Capture the cell that displays the provided text and extract its (X, Y) central coordinate. 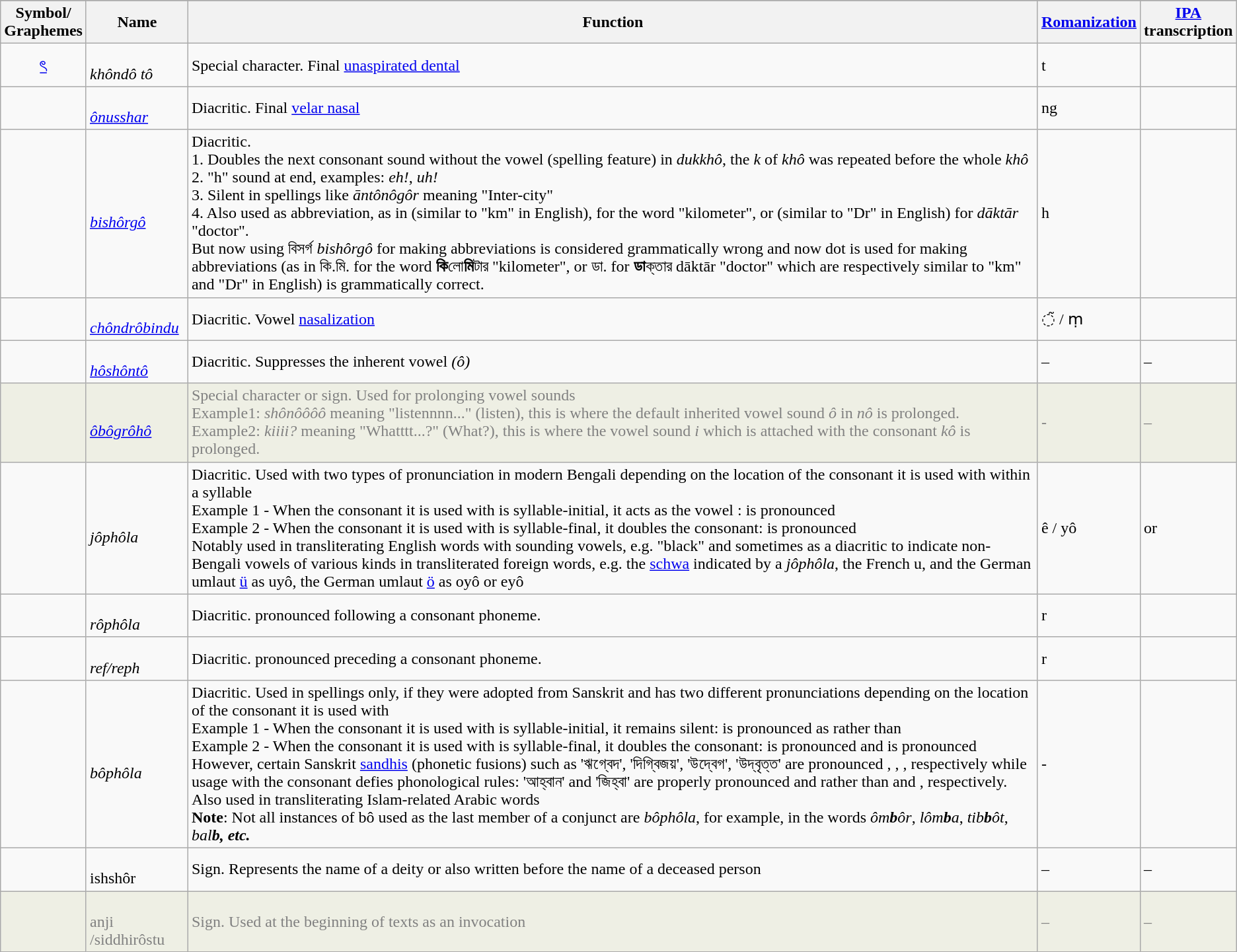
rôphôla (137, 616)
jôphôla (137, 528)
bôphôla (137, 764)
ৎ (44, 65)
t (1089, 65)
ng (1089, 108)
Diacritic. pronounced following a consonant phoneme. (613, 616)
bishôrgô (137, 213)
hôshôntô (137, 362)
Function (613, 22)
chôndrôbindu (137, 318)
Romanization (1089, 22)
Diacritic. pronounced preceding a consonant phoneme. (613, 658)
Diacritic. Suppresses the inherent vowel (ô) (613, 362)
ref/reph (137, 658)
ônusshar (137, 108)
h (1089, 213)
Sign. Represents the name of a deity or also written before the name of a deceased person (613, 869)
khôndô tô (137, 65)
anji /siddhirôstu (137, 921)
◌̃ / ṃ (1089, 318)
Special character. Final unaspirated dental (613, 65)
ôbôgrôhô (137, 423)
Sign. Used at the beginning of texts as an invocation (613, 921)
or (1188, 528)
ê / yô (1089, 528)
Diacritic. Vowel nasalization (613, 318)
ishshôr (137, 869)
IPAtranscription (1188, 22)
Name (137, 22)
Symbol/Graphemes (44, 22)
Diacritic. Final velar nasal (613, 108)
